Return [X, Y] of the center of cell containing provided text 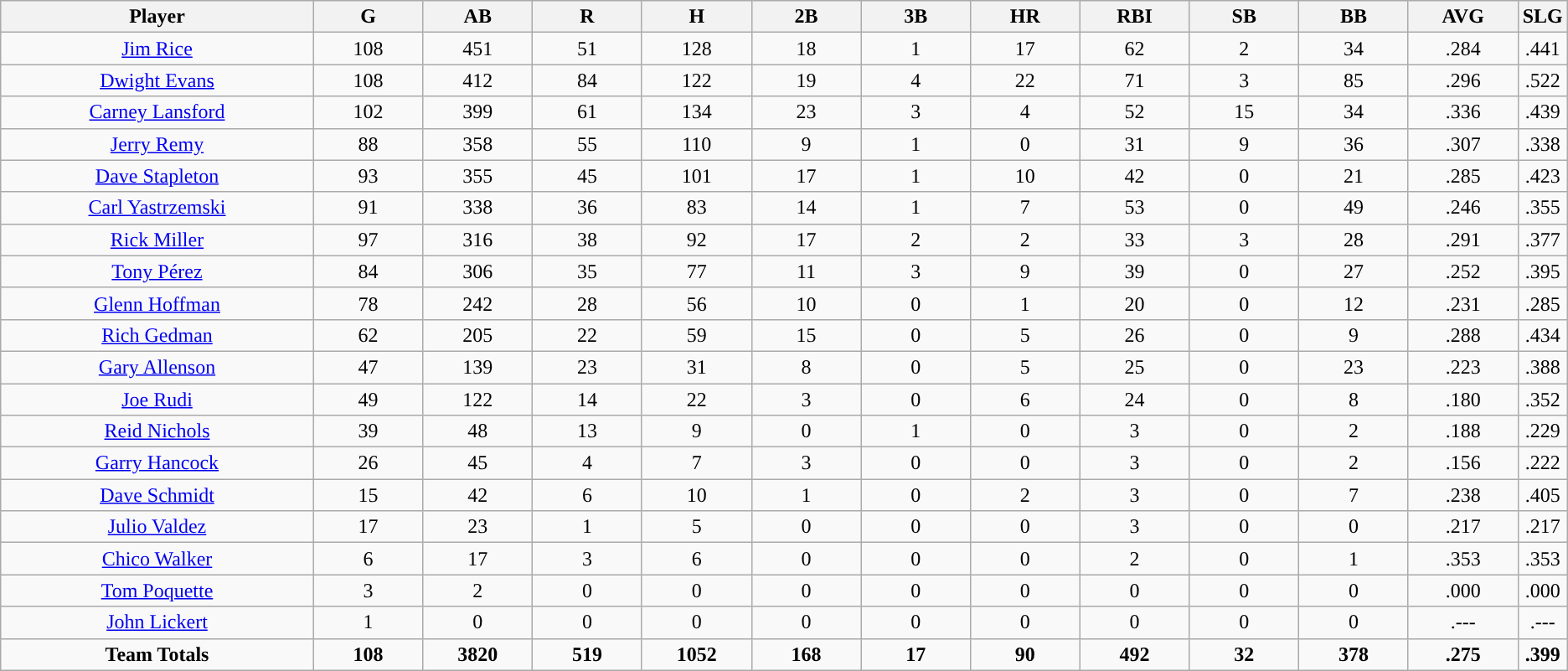
Carl Yastrzemski [157, 208]
24 [1134, 400]
.284 [1462, 49]
102 [369, 112]
18 [806, 49]
.355 [1543, 208]
134 [697, 112]
355 [477, 176]
61 [588, 112]
AB [477, 17]
55 [588, 144]
HR [1025, 17]
1052 [697, 654]
3B [916, 17]
.222 [1543, 463]
.275 [1462, 654]
.439 [1543, 112]
451 [477, 49]
Player [157, 17]
.238 [1462, 495]
90 [1025, 654]
205 [477, 335]
316 [477, 240]
Team Totals [157, 654]
.252 [1462, 271]
Rich Gedman [157, 335]
.336 [1462, 112]
85 [1354, 80]
59 [697, 335]
.229 [1543, 431]
32 [1245, 654]
.388 [1543, 367]
.405 [1543, 495]
97 [369, 240]
.399 [1543, 654]
88 [369, 144]
Tom Poquette [157, 591]
.441 [1543, 49]
20 [1134, 303]
RBI [1134, 17]
412 [477, 80]
.423 [1543, 176]
Tony Pérez [157, 271]
.180 [1462, 400]
.395 [1543, 271]
338 [477, 208]
G [369, 17]
Dwight Evans [157, 80]
492 [1134, 654]
93 [369, 176]
Reid Nichols [157, 431]
33 [1134, 240]
128 [697, 49]
378 [1354, 654]
110 [697, 144]
13 [588, 431]
.307 [1462, 144]
Glenn Hoffman [157, 303]
19 [806, 80]
21 [1354, 176]
.288 [1462, 335]
.246 [1462, 208]
519 [588, 654]
78 [369, 303]
242 [477, 303]
25 [1134, 367]
Jim Rice [157, 49]
SLG [1543, 17]
358 [477, 144]
.296 [1462, 80]
.434 [1543, 335]
399 [477, 112]
Dave Stapleton [157, 176]
R [588, 17]
Julio Valdez [157, 527]
47 [369, 367]
Carney Lansford [157, 112]
53 [1134, 208]
56 [697, 303]
77 [697, 271]
Gary Allenson [157, 367]
38 [588, 240]
139 [477, 367]
Dave Schmidt [157, 495]
.377 [1543, 240]
306 [477, 271]
27 [1354, 271]
101 [697, 176]
.291 [1462, 240]
Rick Miller [157, 240]
.231 [1462, 303]
Garry Hancock [157, 463]
48 [477, 431]
35 [588, 271]
12 [1354, 303]
.338 [1543, 144]
.156 [1462, 463]
H [697, 17]
71 [1134, 80]
11 [806, 271]
51 [588, 49]
.352 [1543, 400]
91 [369, 208]
Joe Rudi [157, 400]
52 [1134, 112]
Jerry Remy [157, 144]
Chico Walker [157, 559]
BB [1354, 17]
92 [697, 240]
SB [1245, 17]
168 [806, 654]
83 [697, 208]
AVG [1462, 17]
.522 [1543, 80]
2B [806, 17]
3820 [477, 654]
.223 [1462, 367]
.188 [1462, 431]
John Lickert [157, 622]
